Determine the (x, y) coordinate at the center of the cell enclosing the given text.  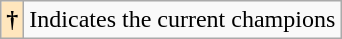
Indicates the current champions (182, 20)
† (12, 20)
